Return the (X, Y) coordinate for the center point of the cell that contains the specified text.  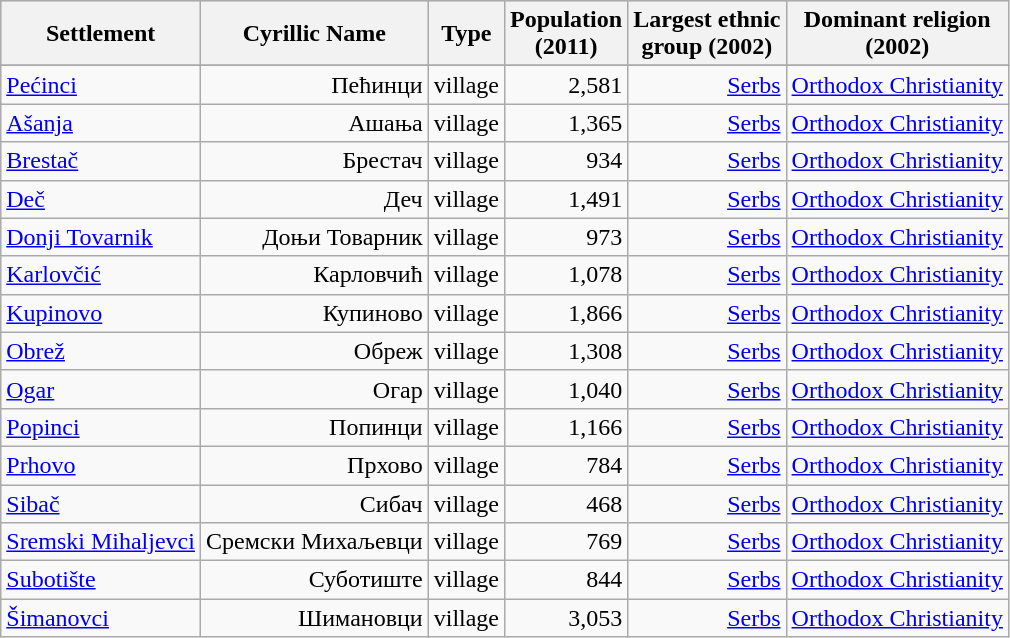
1,491 (566, 199)
Popinci (101, 427)
1,365 (566, 123)
844 (566, 580)
Брестач (314, 161)
Деч (314, 199)
Ašanja (101, 123)
468 (566, 503)
Карловчић (314, 275)
Сибач (314, 503)
Prhovo (101, 465)
Obrež (101, 351)
1,078 (566, 275)
Sremski Mihaljevci (101, 542)
Сремски Михаљевци (314, 542)
Sibač (101, 503)
Огар (314, 389)
934 (566, 161)
Deč (101, 199)
Brestač (101, 161)
1,308 (566, 351)
Пећинци (314, 85)
2,581 (566, 85)
3,053 (566, 618)
Ogar (101, 389)
Type (466, 34)
Cyrillic Name (314, 34)
Settlement (101, 34)
Largest ethnicgroup (2002) (707, 34)
Ашања (314, 123)
784 (566, 465)
Шимановци (314, 618)
Доњи Товарник (314, 237)
769 (566, 542)
Donji Tovarnik (101, 237)
1,166 (566, 427)
Суботиште (314, 580)
Обреж (314, 351)
Попинци (314, 427)
Kupinovo (101, 313)
973 (566, 237)
1,866 (566, 313)
Subotište (101, 580)
Прхово (314, 465)
Купиново (314, 313)
Karlovčić (101, 275)
Population(2011) (566, 34)
1,040 (566, 389)
Dominant religion(2002) (897, 34)
Šimanovci (101, 618)
Pećinci (101, 85)
